Return the (X, Y) coordinate for the center point of the cell that contains the specified text.  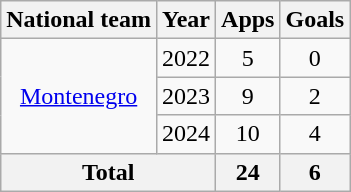
5 (248, 58)
Goals (315, 20)
2024 (186, 134)
2 (315, 96)
Montenegro (79, 96)
Year (186, 20)
6 (315, 172)
9 (248, 96)
Total (108, 172)
24 (248, 172)
Apps (248, 20)
National team (79, 20)
10 (248, 134)
2023 (186, 96)
4 (315, 134)
0 (315, 58)
2022 (186, 58)
